Return (x, y) of the center of cell containing provided text 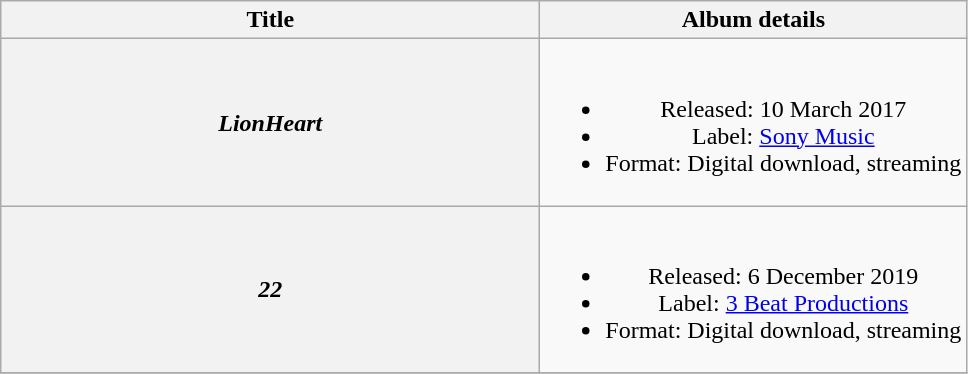
22 (270, 290)
Title (270, 20)
Released: 6 December 2019Label: 3 Beat ProductionsFormat: Digital download, streaming (754, 290)
LionHeart (270, 122)
Album details (754, 20)
Released: 10 March 2017Label: Sony MusicFormat: Digital download, streaming (754, 122)
